Search for the cell housing the specified text and yield its [x, y] center coordinate. 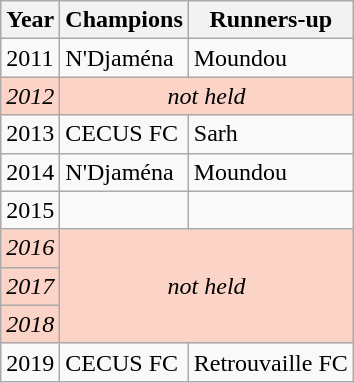
2016 [30, 248]
2014 [30, 172]
2013 [30, 134]
2017 [30, 286]
Sarh [270, 134]
Retrouvaille FC [270, 362]
Year [30, 20]
Runners-up [270, 20]
2011 [30, 58]
2015 [30, 210]
Champions [124, 20]
2012 [30, 96]
2019 [30, 362]
2018 [30, 324]
